Scan for the cell matching the given text and deliver its [x, y] coordinate at center. 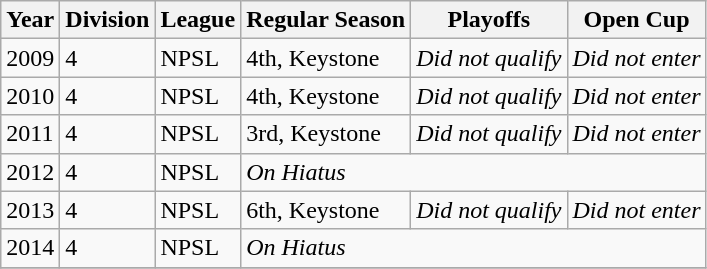
Regular Season [326, 20]
League [198, 20]
2013 [30, 210]
3rd, Keystone [326, 134]
2009 [30, 58]
6th, Keystone [326, 210]
2014 [30, 248]
Year [30, 20]
Open Cup [636, 20]
Playoffs [489, 20]
Division [108, 20]
2012 [30, 172]
2010 [30, 96]
2011 [30, 134]
